Capture the cell that displays the provided text and extract its (x, y) central coordinate. 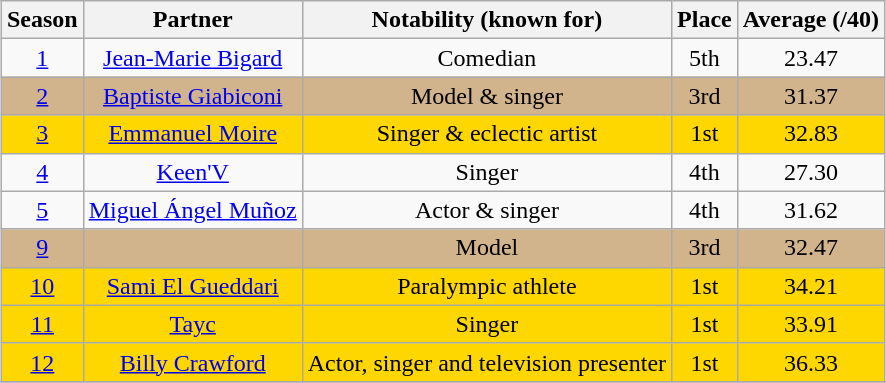
Comedian (486, 58)
32.47 (810, 248)
10 (42, 286)
2 (42, 96)
Notability (known for) (486, 20)
Baptiste Giabiconi (192, 96)
Miguel Ángel Muñoz (192, 210)
12 (42, 362)
Singer & eclectic artist (486, 134)
31.62 (810, 210)
Place (705, 20)
Billy Crawford (192, 362)
11 (42, 324)
Sami El Gueddari (192, 286)
32.83 (810, 134)
31.37 (810, 96)
Jean-Marie Bigard (192, 58)
Paralympic athlete (486, 286)
33.91 (810, 324)
Emmanuel Moire (192, 134)
27.30 (810, 172)
5 (42, 210)
Season (42, 20)
9 (42, 248)
23.47 (810, 58)
Tayc (192, 324)
34.21 (810, 286)
Average (/40) (810, 20)
Actor & singer (486, 210)
1 (42, 58)
5th (705, 58)
36.33 (810, 362)
3 (42, 134)
Partner (192, 20)
4 (42, 172)
Model (486, 248)
Model & singer (486, 96)
Keen'V (192, 172)
Actor, singer and television presenter (486, 362)
